Identify which cell holds the provided text, then report its [x, y] central coordinate. 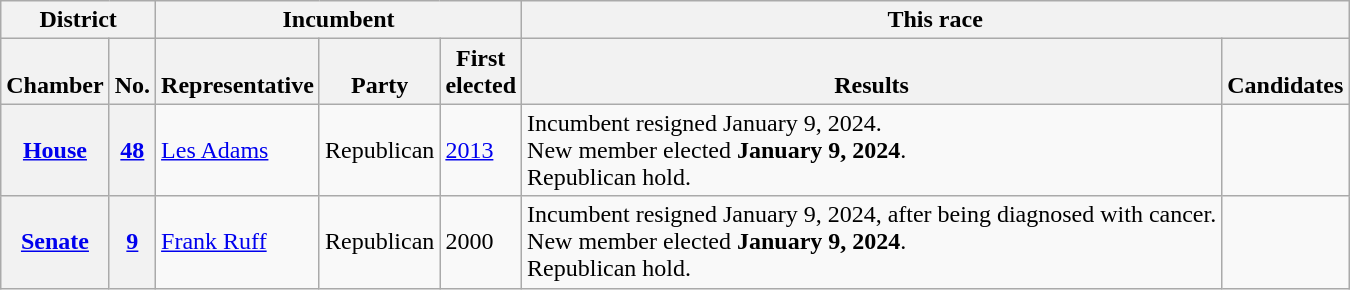
This race [936, 20]
Results [872, 72]
Candidates [1286, 72]
Frank Ruff [238, 242]
House [55, 150]
48 [132, 150]
District [78, 20]
Party [379, 72]
Representative [238, 72]
No. [132, 72]
9 [132, 242]
2013 [481, 150]
2000 [481, 242]
Firstelected [481, 72]
Chamber [55, 72]
Les Adams [238, 150]
Incumbent resigned January 9, 2024.New member elected January 9, 2024.Republican hold. [872, 150]
Incumbent resigned January 9, 2024, after being diagnosed with cancer.New member elected January 9, 2024.Republican hold. [872, 242]
Senate [55, 242]
Incumbent [339, 20]
